Determine the (X, Y) coordinate at the center of the cell enclosing the given text.  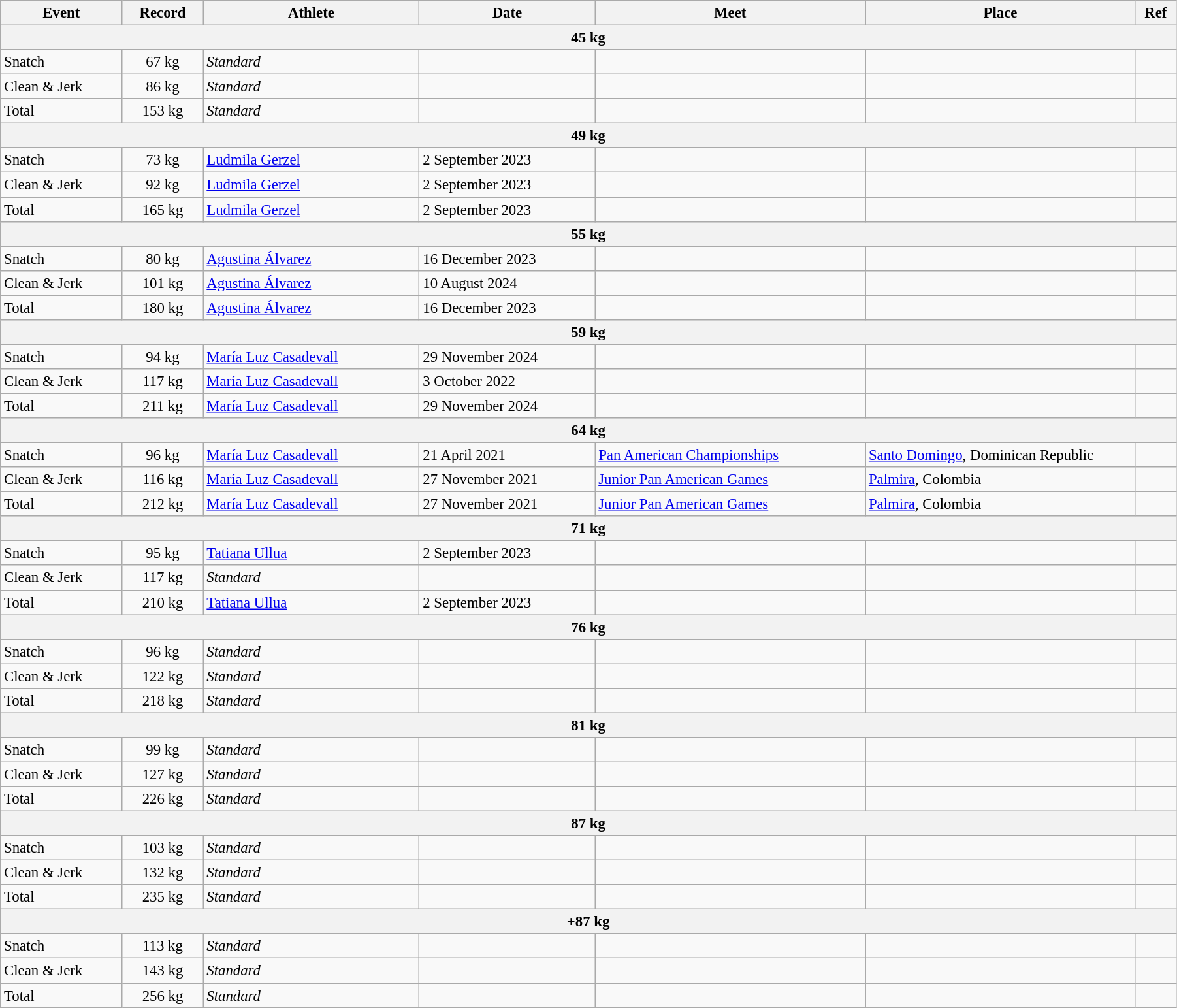
92 kg (163, 185)
3 October 2022 (507, 382)
95 kg (163, 553)
127 kg (163, 774)
80 kg (163, 259)
Ref (1155, 13)
Date (507, 13)
212 kg (163, 504)
10 August 2024 (507, 283)
59 kg (588, 333)
71 kg (588, 528)
Record (163, 13)
49 kg (588, 136)
113 kg (163, 947)
211 kg (163, 406)
Santo Domingo, Dominican Republic (1001, 455)
Pan American Championships (730, 455)
99 kg (163, 750)
21 April 2021 (507, 455)
210 kg (163, 602)
Event (61, 13)
94 kg (163, 357)
45 kg (588, 38)
218 kg (163, 701)
132 kg (163, 873)
76 kg (588, 627)
81 kg (588, 725)
226 kg (163, 799)
64 kg (588, 431)
116 kg (163, 480)
67 kg (163, 62)
87 kg (588, 824)
Athlete (311, 13)
103 kg (163, 848)
101 kg (163, 283)
122 kg (163, 676)
Meet (730, 13)
Place (1001, 13)
235 kg (163, 897)
165 kg (163, 210)
256 kg (163, 996)
153 kg (163, 111)
86 kg (163, 87)
+87 kg (588, 922)
143 kg (163, 971)
55 kg (588, 234)
73 kg (163, 160)
180 kg (163, 308)
